Output the [x, y] coordinate of the center of the cell containing the given text.  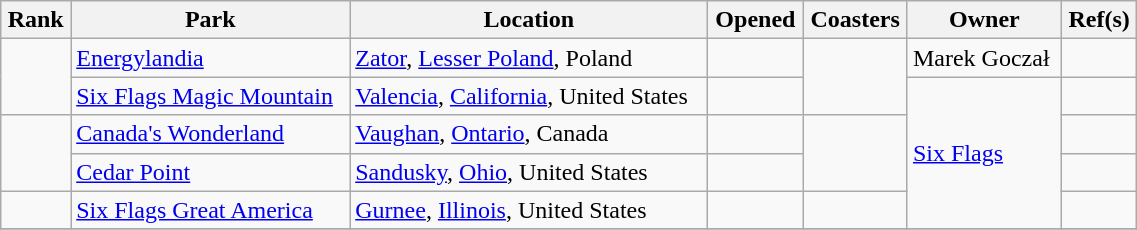
Sandusky, Ohio, United States [529, 172]
Park [210, 20]
Gurnee, Illinois, United States [529, 210]
Zator, Lesser Poland, Poland [529, 58]
Rank [36, 20]
Marek Goczał [984, 58]
Six Flags Magic Mountain [210, 96]
Opened [756, 20]
Six Flags [984, 153]
Vaughan, Ontario, Canada [529, 134]
Six Flags Great America [210, 210]
Cedar Point [210, 172]
Valencia, California, United States [529, 96]
Location [529, 20]
Energylandia [210, 58]
Canada's Wonderland [210, 134]
Owner [984, 20]
Coasters [856, 20]
Ref(s) [1098, 20]
